Pinpoint the cell where the given text exists, returning its (x, y) midpoint coordinate. 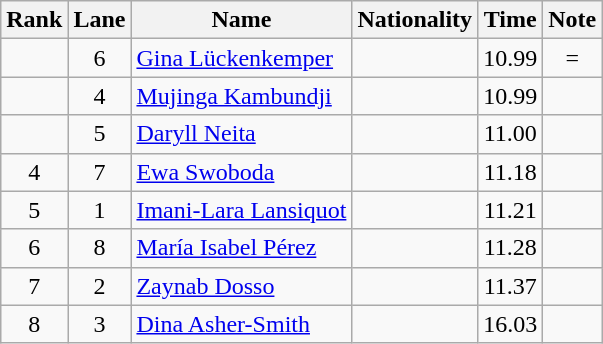
2 (100, 286)
Gina Lückenkemper (242, 58)
Lane (100, 20)
3 (100, 324)
11.21 (510, 210)
1 (100, 210)
11.00 (510, 134)
11.28 (510, 248)
11.18 (510, 172)
16.03 (510, 324)
Time (510, 20)
Ewa Swoboda (242, 172)
Dina Asher-Smith (242, 324)
Zaynab Dosso (242, 286)
María Isabel Pérez (242, 248)
Imani-Lara Lansiquot (242, 210)
Name (242, 20)
= (572, 58)
11.37 (510, 286)
Rank (34, 20)
Note (572, 20)
Nationality (415, 20)
Daryll Neita (242, 134)
Mujinga Kambundji (242, 96)
